Locate the cell with the specified text and output its (X, Y) center coordinate. 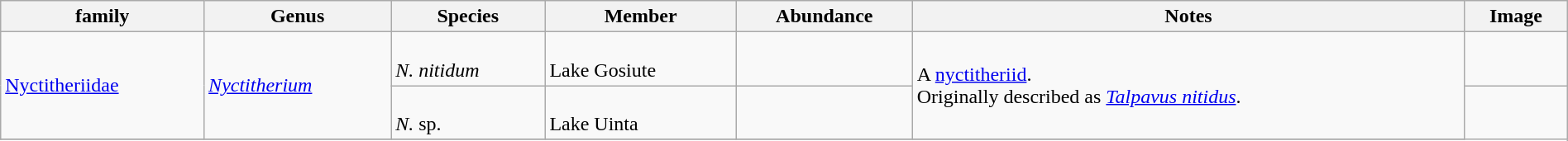
N. sp. (468, 112)
family (103, 16)
Lake Uinta (640, 112)
Nyctitheriidae (103, 86)
Species (468, 16)
Abundance (824, 16)
Member (640, 16)
Lake Gosiute (640, 59)
A nyctitheriid.Originally described as Talpavus nitidus. (1188, 86)
Nyctitherium (298, 86)
Image (1516, 16)
Notes (1188, 16)
Genus (298, 16)
N. nitidum (468, 59)
